Output the (X, Y) coordinate of the center of the cell containing the given text.  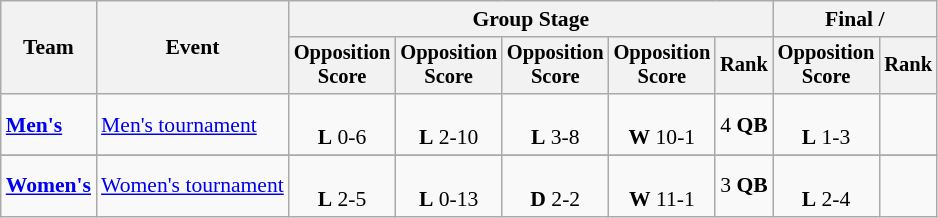
Team (48, 48)
Women's (48, 186)
L 2-10 (448, 124)
W 11-1 (662, 186)
L 3-8 (556, 124)
Final / (855, 19)
4 QB (744, 124)
Men's tournament (192, 124)
Men's (48, 124)
L 2-5 (342, 186)
L 1-3 (826, 124)
Event (192, 48)
Group Stage (531, 19)
W 10-1 (662, 124)
L 0-13 (448, 186)
L 0-6 (342, 124)
L 2-4 (826, 186)
Women's tournament (192, 186)
3 QB (744, 186)
D 2-2 (556, 186)
